Identify which cell holds the provided text, then report its (X, Y) central coordinate. 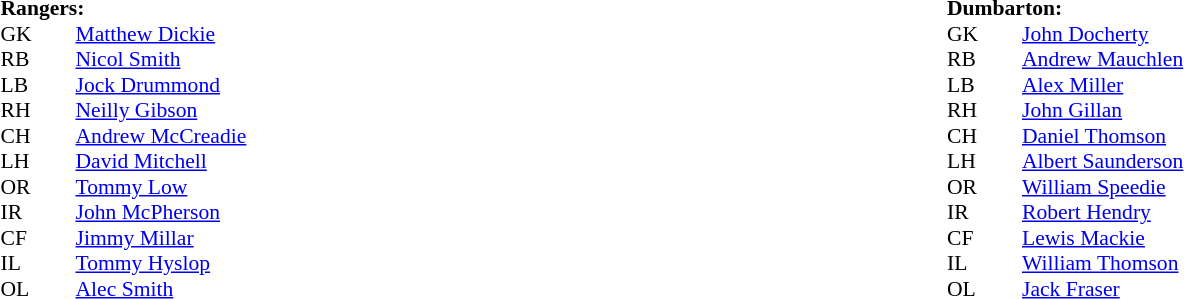
Neilly Gibson (162, 111)
John Gillan (1102, 111)
Jimmy Millar (162, 238)
Robert Hendry (1102, 213)
William Thomson (1102, 263)
Andrew McCreadie (162, 136)
Daniel Thomson (1102, 136)
Tommy Low (162, 187)
John Docherty (1102, 34)
David Mitchell (162, 161)
John McPherson (162, 213)
William Speedie (1102, 187)
Jock Drummond (162, 85)
Matthew Dickie (162, 34)
Andrew Mauchlen (1102, 59)
Tommy Hyslop (162, 263)
Alex Miller (1102, 85)
Albert Saunderson (1102, 161)
Lewis Mackie (1102, 238)
Nicol Smith (162, 59)
